Extract the (x, y) coordinate from the center of the cell holding the provided text.  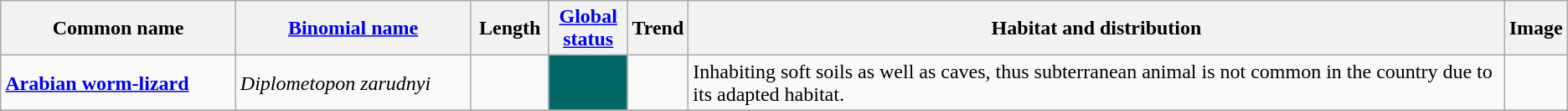
Binomial name (353, 29)
Image (1536, 29)
Inhabiting soft soils as well as caves, thus subterranean animal is not common in the country due to its adapted habitat. (1096, 82)
Global status (588, 29)
Diplometopon zarudnyi (353, 82)
Length (510, 29)
Arabian worm-lizard (119, 82)
Habitat and distribution (1096, 29)
Common name (119, 29)
Trend (658, 29)
